Pinpoint the cell where the given text exists, returning its [x, y] midpoint coordinate. 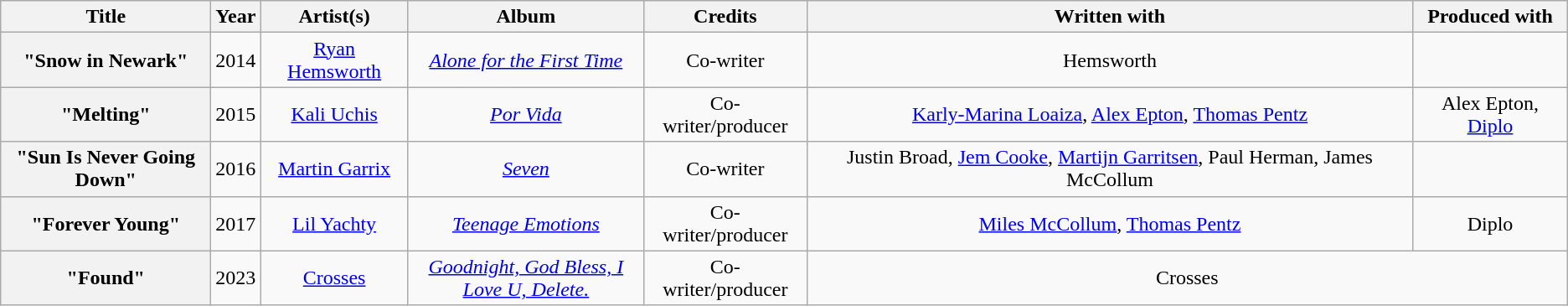
Seven [526, 169]
"Sun Is Never Going Down" [106, 169]
Justin Broad, Jem Cooke, Martijn Garritsen, Paul Herman, James McCollum [1109, 169]
"Snow in Newark" [106, 60]
2014 [236, 60]
Written with [1109, 17]
Teenage Emotions [526, 223]
"Melting" [106, 114]
Por Vida [526, 114]
Hemsworth [1109, 60]
Lil Yachty [334, 223]
Alone for the First Time [526, 60]
2017 [236, 223]
"Found" [106, 278]
Alex Epton, Diplo [1491, 114]
Kali Uchis [334, 114]
Title [106, 17]
Ryan Hemsworth [334, 60]
Diplo [1491, 223]
Martin Garrix [334, 169]
Year [236, 17]
2023 [236, 278]
Artist(s) [334, 17]
Album [526, 17]
Goodnight, God Bless, I Love U, Delete. [526, 278]
Produced with [1491, 17]
2016 [236, 169]
Karly-Marina Loaiza, Alex Epton, Thomas Pentz [1109, 114]
Credits [725, 17]
2015 [236, 114]
Miles McCollum, Thomas Pentz [1109, 223]
"Forever Young" [106, 223]
